Output the (x, y) coordinate of the center of the cell containing the given text.  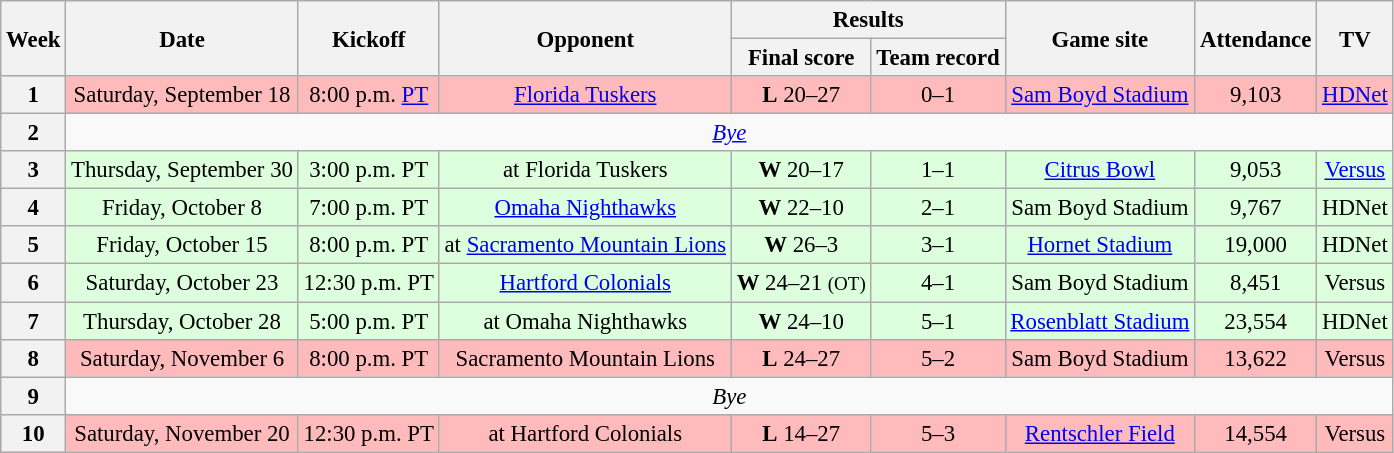
Friday, October 8 (182, 208)
3–1 (938, 245)
L 24–27 (801, 358)
3:00 p.m. PT (368, 170)
Date (182, 38)
14,554 (1256, 433)
Week (34, 38)
10 (34, 433)
W 24–21 (OT) (801, 283)
W 22–10 (801, 208)
1–1 (938, 170)
8,451 (1256, 283)
L 14–27 (801, 433)
Saturday, October 23 (182, 283)
13,622 (1256, 358)
7:00 p.m. PT (368, 208)
0–1 (938, 95)
Omaha Nighthawks (585, 208)
23,554 (1256, 321)
Opponent (585, 38)
Thursday, September 30 (182, 170)
7 (34, 321)
Friday, October 15 (182, 245)
Hartford Colonials (585, 283)
5–1 (938, 321)
Results (868, 20)
2–1 (938, 208)
Team record (938, 58)
Rentschler Field (1100, 433)
9,767 (1256, 208)
Rosenblatt Stadium (1100, 321)
Hornet Stadium (1100, 245)
9,053 (1256, 170)
W 20–17 (801, 170)
5:00 p.m. PT (368, 321)
1 (34, 95)
at Florida Tuskers (585, 170)
at Omaha Nighthawks (585, 321)
Florida Tuskers (585, 95)
4–1 (938, 283)
Citrus Bowl (1100, 170)
Final score (801, 58)
Sacramento Mountain Lions (585, 358)
3 (34, 170)
Thursday, October 28 (182, 321)
8 (34, 358)
Game site (1100, 38)
5–3 (938, 433)
5–2 (938, 358)
Attendance (1256, 38)
4 (34, 208)
at Hartford Colonials (585, 433)
2 (34, 133)
19,000 (1256, 245)
Saturday, November 20 (182, 433)
TV (1355, 38)
9 (34, 396)
9,103 (1256, 95)
6 (34, 283)
W 26–3 (801, 245)
L 20–27 (801, 95)
Saturday, November 6 (182, 358)
Kickoff (368, 38)
W 24–10 (801, 321)
at Sacramento Mountain Lions (585, 245)
5 (34, 245)
Saturday, September 18 (182, 95)
